Provide the (x, y) coordinate of the cell's center where the given text is located.  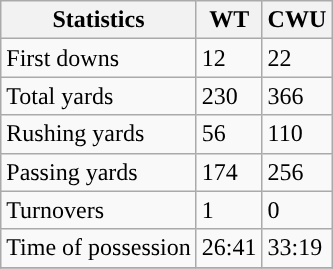
Passing yards (99, 172)
Statistics (99, 20)
Turnovers (99, 210)
256 (297, 172)
1 (229, 210)
Rushing yards (99, 134)
Time of possession (99, 248)
56 (229, 134)
CWU (297, 20)
12 (229, 58)
33:19 (297, 248)
110 (297, 134)
230 (229, 96)
174 (229, 172)
First downs (99, 58)
Total yards (99, 96)
WT (229, 20)
0 (297, 210)
22 (297, 58)
366 (297, 96)
26:41 (229, 248)
